Detect which cell encompasses the target text, then output its (x, y) center coordinate. 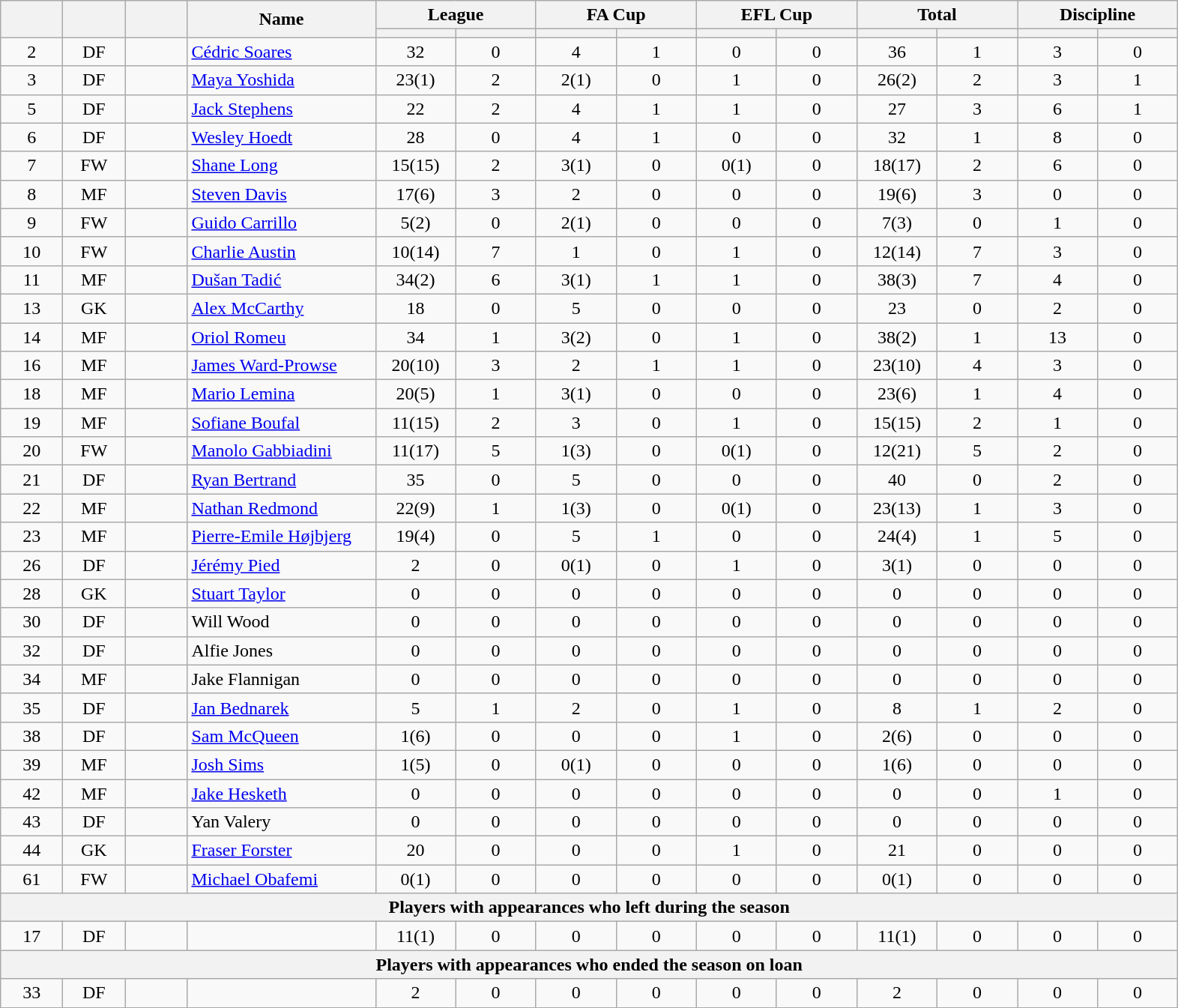
24(4) (896, 537)
Will Wood (282, 622)
5(2) (415, 223)
40 (896, 480)
61 (31, 879)
44 (31, 851)
26(2) (896, 80)
Ryan Bertrand (282, 480)
33 (31, 993)
11(17) (415, 451)
30 (31, 622)
Nathan Redmond (282, 508)
Jack Stephens (282, 109)
Manolo Gabbiadini (282, 451)
James Ward-Prowse (282, 366)
Jake Flannigan (282, 679)
Players with appearances who ended the season on loan (589, 965)
23(10) (896, 366)
27 (896, 109)
1(5) (415, 764)
Total (937, 15)
Name (282, 19)
9 (31, 223)
34(2) (415, 280)
Jake Hesketh (282, 794)
16 (31, 366)
38 (31, 736)
23(13) (896, 508)
19 (31, 423)
Mario Lemina (282, 394)
Yan Valery (282, 822)
League (456, 15)
20(10) (415, 366)
Shane Long (282, 166)
19(6) (896, 194)
3(2) (576, 336)
14 (31, 336)
7(3) (896, 223)
Maya Yoshida (282, 80)
Jérémy Pied (282, 565)
12(21) (896, 451)
Dušan Tadić (282, 280)
36 (896, 52)
Jan Bednarek (282, 707)
20(5) (415, 394)
Josh Sims (282, 764)
43 (31, 822)
Charlie Austin (282, 251)
11(15) (415, 423)
Michael Obafemi (282, 879)
38(3) (896, 280)
23(1) (415, 80)
2(6) (896, 736)
Alex McCarthy (282, 308)
17(6) (415, 194)
17 (31, 936)
Guido Carrillo (282, 223)
10(14) (415, 251)
Pierre-Emile Højbjerg (282, 537)
Wesley Hoedt (282, 137)
42 (31, 794)
Oriol Romeu (282, 336)
Fraser Forster (282, 851)
Cédric Soares (282, 52)
22(9) (415, 508)
19(4) (415, 537)
Sofiane Boufal (282, 423)
23(6) (896, 394)
38(2) (896, 336)
Discipline (1098, 15)
12(14) (896, 251)
18(17) (896, 166)
10 (31, 251)
EFL Cup (776, 15)
26 (31, 565)
FA Cup (616, 15)
Stuart Taylor (282, 594)
39 (31, 764)
Players with appearances who left during the season (589, 908)
Alfie Jones (282, 651)
11 (31, 280)
Steven Davis (282, 194)
Sam McQueen (282, 736)
